Pinpoint the cell where the given text exists, returning its (x, y) midpoint coordinate. 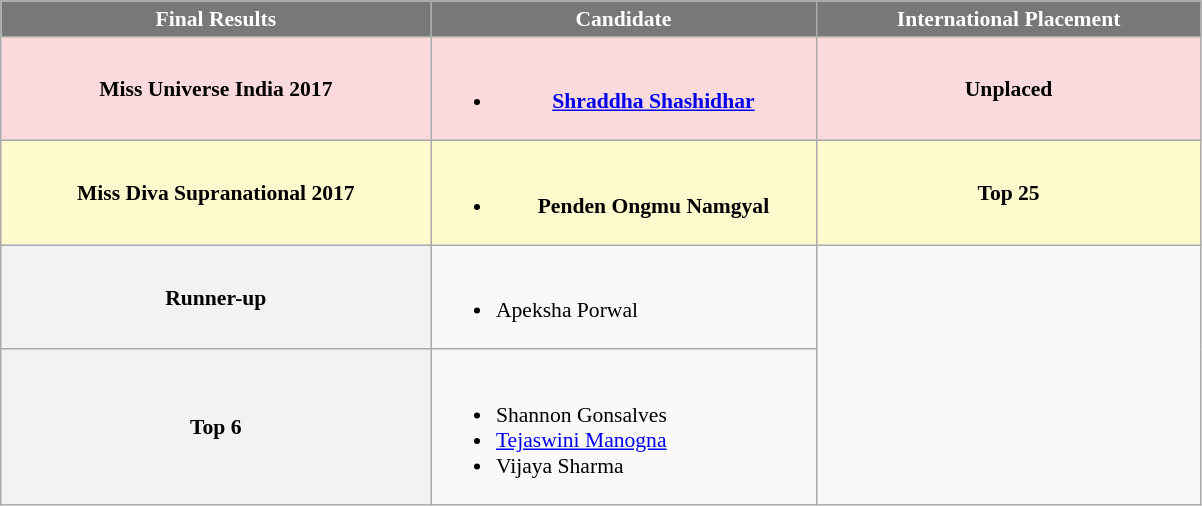
Miss Diva Supranational 2017 (216, 193)
Runner-up (216, 297)
Top 6 (216, 428)
Candidate (624, 19)
Shannon GonsalvesTejaswini ManognaVijaya Sharma (624, 428)
Miss Universe India 2017 (216, 89)
Unplaced (1008, 89)
Shraddha Shashidhar (624, 89)
Top 25 (1008, 193)
Penden Ongmu Namgyal (624, 193)
Apeksha Porwal (624, 297)
Final Results (216, 19)
International Placement (1008, 19)
